Scan for the cell matching the given text and deliver its [X, Y] coordinate at center. 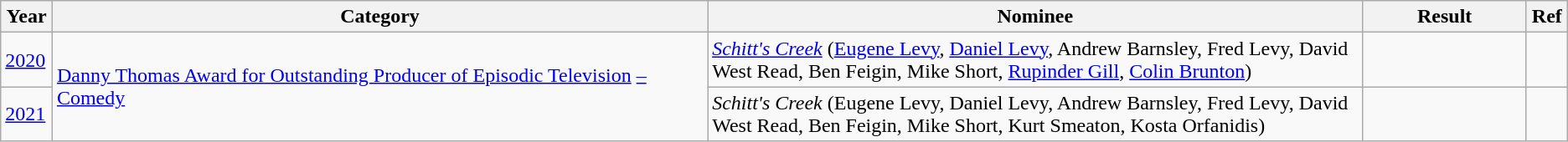
Schitt's Creek (Eugene Levy, Daniel Levy, Andrew Barnsley, Fred Levy, David West Read, Ben Feigin, Mike Short, Kurt Smeaton, Kosta Orfanidis) [1035, 114]
Danny Thomas Award for Outstanding Producer of Episodic Television – Comedy [379, 87]
Ref [1546, 17]
Nominee [1035, 17]
2020 [27, 60]
2021 [27, 114]
Year [27, 17]
Result [1445, 17]
Schitt's Creek (Eugene Levy, Daniel Levy, Andrew Barnsley, Fred Levy, David West Read, Ben Feigin, Mike Short, Rupinder Gill, Colin Brunton) [1035, 60]
Category [379, 17]
